Search for the cell housing the specified text and yield its [x, y] center coordinate. 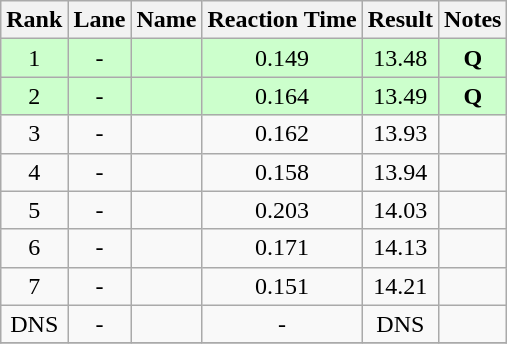
13.94 [400, 172]
13.48 [400, 58]
0.164 [282, 96]
Reaction Time [282, 20]
0.162 [282, 134]
0.171 [282, 248]
Notes [473, 20]
0.158 [282, 172]
5 [34, 210]
14.21 [400, 286]
Name [166, 20]
1 [34, 58]
0.203 [282, 210]
13.49 [400, 96]
3 [34, 134]
0.151 [282, 286]
4 [34, 172]
Lane [100, 20]
Rank [34, 20]
7 [34, 286]
6 [34, 248]
14.03 [400, 210]
0.149 [282, 58]
13.93 [400, 134]
14.13 [400, 248]
Result [400, 20]
2 [34, 96]
